Pinpoint the cell where the given text exists, returning its (x, y) midpoint coordinate. 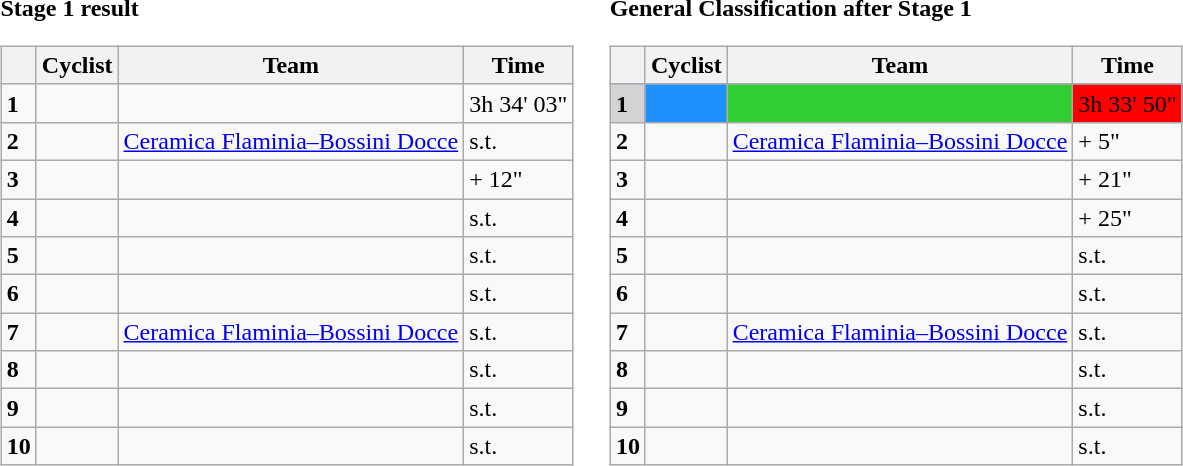
3h 34' 03" (518, 103)
+ 21" (1128, 179)
+ 12" (518, 179)
3h 33' 50" (1128, 103)
+ 25" (1128, 217)
+ 5" (1128, 141)
